Determine the (x, y) coordinate at the center of the cell enclosing the given text.  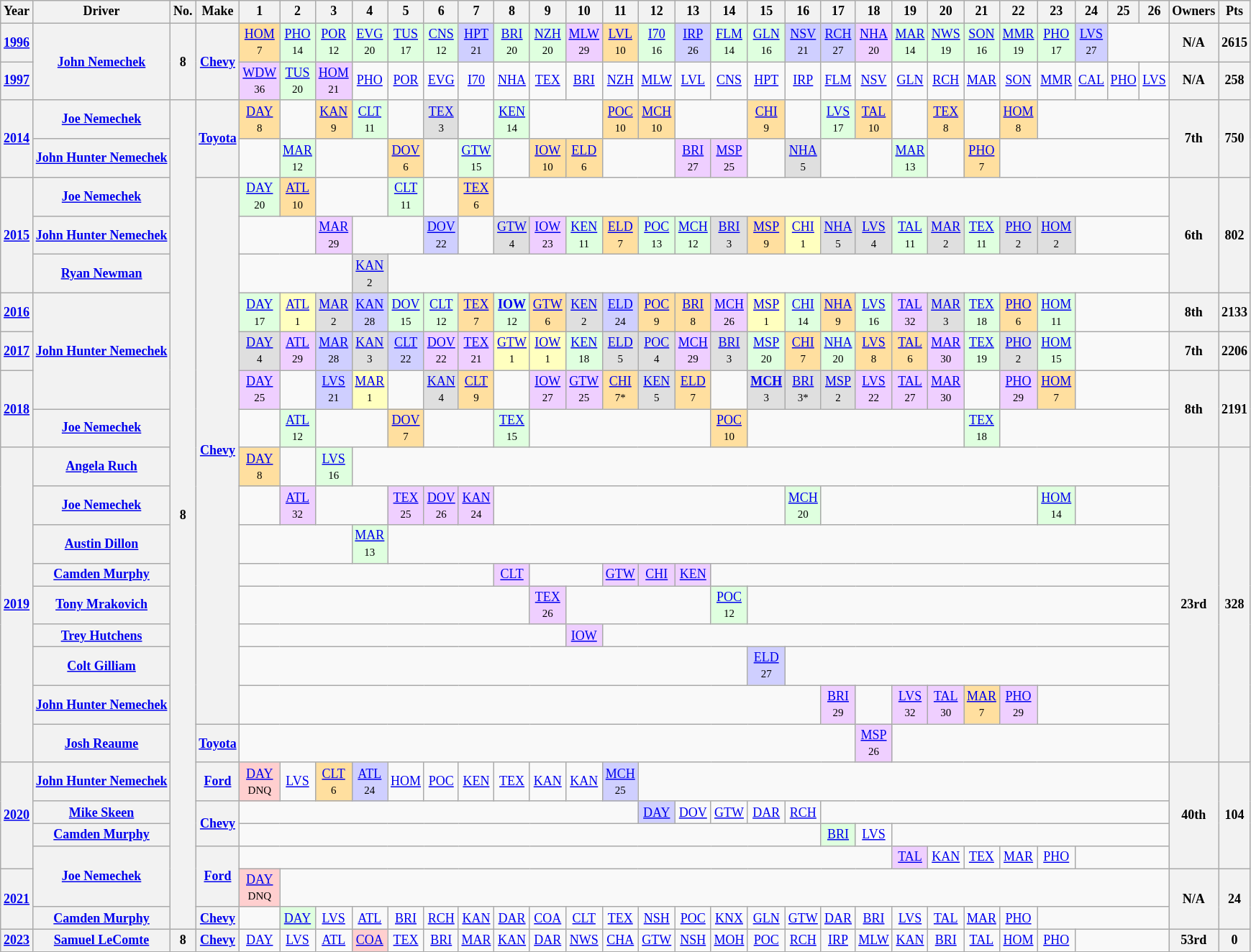
MAR29 (334, 235)
11 (620, 12)
LVS4 (873, 235)
Year (17, 12)
KNX (729, 917)
CHI7* (620, 390)
WDW36 (260, 81)
NSV21 (803, 42)
CHA (620, 940)
19 (910, 12)
NZH (620, 81)
2206 (1234, 351)
4 (370, 12)
KAN4 (441, 390)
EVG20 (370, 42)
GTW4 (512, 235)
ELD5 (620, 351)
TUS20 (298, 81)
Samuel LeComte (101, 940)
LVS22 (873, 390)
MCH12 (693, 235)
HPT (767, 81)
BRI29 (838, 705)
NZH20 (547, 42)
SON (1019, 81)
POC4 (656, 351)
NWS19 (946, 42)
RCH27 (838, 42)
TEX15 (512, 429)
TEX25 (406, 505)
TEX26 (547, 605)
TEX6 (476, 197)
1997 (17, 81)
BRI8 (693, 313)
LVS8 (873, 351)
KEN11 (584, 235)
MMR (1056, 81)
MAR12 (298, 158)
TEX19 (982, 351)
DAY20 (260, 197)
IOW1 (547, 351)
TEX21 (476, 351)
POC9 (656, 313)
ATL24 (370, 782)
TAL32 (910, 313)
CHI14 (803, 313)
ELD6 (584, 158)
POC13 (656, 235)
17 (838, 12)
DOV7 (406, 429)
Austin Dillon (101, 544)
2019 (17, 605)
2133 (1234, 313)
MSP20 (767, 351)
IOW (584, 636)
HOM21 (334, 81)
16 (803, 12)
IOW27 (547, 390)
HOM11 (1056, 313)
KEN5 (656, 390)
26 (1154, 12)
104 (1234, 815)
Make (217, 12)
TAL27 (910, 390)
750 (1234, 138)
CHI (656, 574)
DOV6 (406, 158)
MSP26 (873, 743)
9 (547, 12)
TUS17 (406, 42)
KAN9 (334, 119)
CHI1 (803, 235)
2016 (17, 313)
I70 (476, 81)
NWS (584, 940)
CAL (1092, 81)
DOV15 (406, 313)
TAL11 (910, 235)
POR12 (334, 42)
DOV26 (441, 505)
ATL29 (298, 351)
2 (298, 12)
POC12 (729, 605)
Angela Ruch (101, 467)
SON16 (982, 42)
2020 (17, 815)
PHO7 (982, 158)
2017 (17, 351)
328 (1234, 605)
MAR28 (334, 351)
MSP2 (838, 390)
DAY17 (260, 313)
KEN14 (512, 119)
13 (693, 12)
2615 (1234, 42)
ATL1 (298, 313)
GTW15 (476, 158)
GTW25 (584, 390)
CHI7 (803, 351)
Colt Gilliam (101, 666)
IOW10 (547, 158)
NHA9 (838, 313)
KEN2 (584, 313)
ATL32 (298, 505)
BRI3* (803, 390)
CLT9 (476, 390)
FLM14 (729, 42)
LVL (693, 81)
MAR3 (946, 313)
TEX3 (441, 119)
CHI9 (767, 119)
MCH10 (656, 119)
5 (406, 12)
21 (982, 12)
2015 (17, 236)
Tony Mrakovich (101, 605)
TEX8 (946, 119)
7 (476, 12)
CLT22 (406, 351)
FLM (838, 81)
DAY25 (260, 390)
Josh Reaume (101, 743)
12 (656, 12)
MCH25 (620, 782)
BRI20 (512, 42)
TEX11 (982, 235)
KAN3 (370, 351)
BRI27 (693, 158)
I7016 (656, 42)
IRP26 (693, 42)
DAY4 (260, 351)
KAN2 (370, 274)
MCH3 (767, 390)
53rd (1194, 940)
HPT21 (476, 42)
6 (441, 12)
HOM14 (1056, 505)
258 (1234, 81)
15 (767, 12)
1996 (17, 42)
MSP1 (767, 313)
IOW23 (547, 235)
GLN16 (767, 42)
Ryan Newman (101, 274)
2191 (1234, 408)
40th (1194, 815)
CLT6 (334, 782)
KAN28 (370, 313)
Trey Hutchens (101, 636)
PHO14 (298, 42)
ATL12 (298, 429)
MCH26 (729, 313)
14 (729, 12)
TAL30 (946, 705)
6th (1194, 236)
ELD27 (767, 666)
ELD24 (620, 313)
LVS32 (910, 705)
LVS21 (334, 390)
MOH (729, 940)
2021 (17, 899)
CNS (729, 81)
23 (1056, 12)
HOM8 (1019, 119)
22 (1019, 12)
KEN18 (584, 351)
0 (1234, 940)
POR (406, 81)
2014 (17, 138)
DOV (693, 813)
ATL10 (298, 197)
NHA (512, 81)
CLT12 (441, 313)
MSP9 (767, 235)
TAL6 (910, 351)
Owners (1194, 12)
Driver (101, 12)
PHO17 (1056, 42)
TEX7 (476, 313)
IOW12 (512, 313)
MMR19 (1019, 42)
10 (584, 12)
MSP25 (729, 158)
KAN24 (476, 505)
25 (1124, 12)
MLW29 (584, 42)
MAR7 (982, 705)
3 (334, 12)
HOM15 (1056, 351)
EVG (441, 81)
LVS27 (1092, 42)
MCH29 (693, 351)
GTW6 (547, 313)
18 (873, 12)
MAR1 (370, 390)
HOM2 (1056, 235)
MAR14 (910, 42)
NSV (873, 81)
John Nemechek (101, 62)
1 (260, 12)
LVS17 (838, 119)
802 (1234, 236)
LVL10 (620, 42)
MCH20 (803, 505)
GTW1 (512, 351)
Mike Skeen (101, 813)
2023 (17, 940)
2018 (17, 408)
CNS12 (441, 42)
PHO6 (1019, 313)
23rd (1194, 605)
No. (183, 12)
TAL10 (873, 119)
20 (946, 12)
Pts (1234, 12)
